Extract the [x, y] coordinate from the center of the cell holding the provided text.  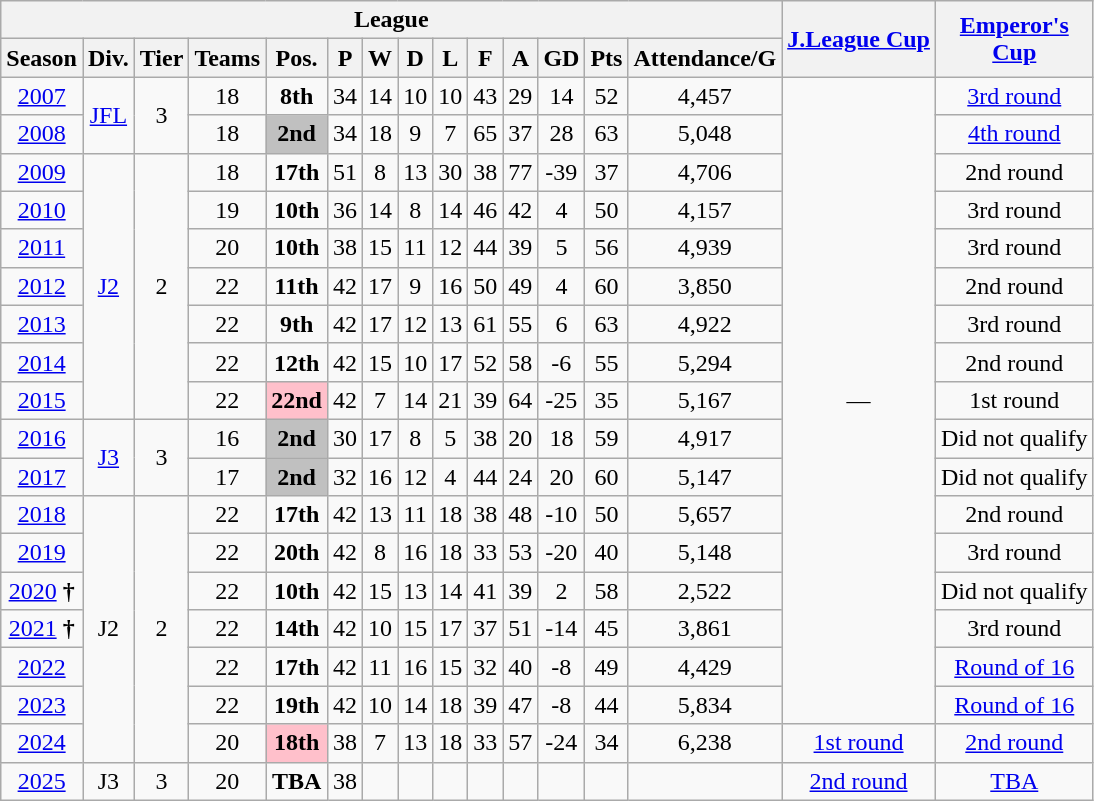
-25 [562, 400]
4th round [1014, 134]
Div. [108, 58]
Teams [228, 58]
A [520, 58]
3,861 [705, 629]
56 [606, 248]
53 [520, 553]
2024 [42, 743]
Tier [162, 58]
43 [486, 96]
2009 [42, 172]
77 [520, 172]
P [344, 58]
2021 † [42, 629]
JFL [108, 115]
35 [606, 400]
2020 † [42, 591]
5,167 [705, 400]
14th [297, 629]
Season [42, 58]
11th [297, 286]
9th [297, 324]
65 [486, 134]
47 [520, 705]
5,294 [705, 362]
48 [520, 515]
22nd [297, 400]
24 [520, 477]
45 [606, 629]
2014 [42, 362]
4,706 [705, 172]
2013 [42, 324]
5,834 [705, 705]
2025 [42, 781]
18th [297, 743]
2011 [42, 248]
— [859, 400]
GD [562, 58]
2023 [42, 705]
L [450, 58]
-20 [562, 553]
21 [450, 400]
Attendance/G [705, 58]
-24 [562, 743]
2007 [42, 96]
2010 [42, 210]
2022 [42, 667]
Pos. [297, 58]
4,922 [705, 324]
5,657 [705, 515]
J.League Cup [859, 39]
4,157 [705, 210]
D [416, 58]
3,850 [705, 286]
46 [486, 210]
Emperor'sCup [1014, 39]
19th [297, 705]
2008 [42, 134]
4,939 [705, 248]
20th [297, 553]
F [486, 58]
5,148 [705, 553]
2018 [42, 515]
2015 [42, 400]
-14 [562, 629]
4,429 [705, 667]
-10 [562, 515]
61 [486, 324]
2019 [42, 553]
2012 [42, 286]
4,457 [705, 96]
28 [562, 134]
5,147 [705, 477]
-6 [562, 362]
2016 [42, 438]
6,238 [705, 743]
Pts [606, 58]
64 [520, 400]
W [380, 58]
-39 [562, 172]
36 [344, 210]
4,917 [705, 438]
8th [297, 96]
19 [228, 210]
41 [486, 591]
League [392, 20]
5,048 [705, 134]
6 [562, 324]
2,522 [705, 591]
12th [297, 362]
29 [520, 96]
2017 [42, 477]
59 [606, 438]
57 [520, 743]
